Output the [x, y] coordinate of the center of the cell containing the given text.  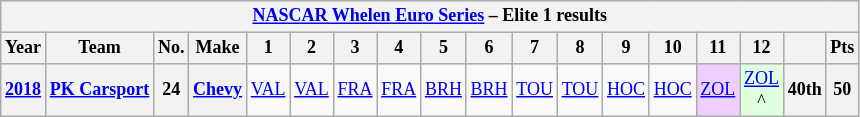
11 [718, 48]
3 [355, 48]
50 [842, 90]
10 [672, 48]
24 [172, 90]
7 [534, 48]
2018 [24, 90]
Make [218, 48]
5 [444, 48]
6 [489, 48]
4 [399, 48]
8 [580, 48]
Team [99, 48]
1 [268, 48]
Pts [842, 48]
40th [804, 90]
Chevy [218, 90]
ZOL [718, 90]
NASCAR Whelen Euro Series – Elite 1 results [430, 16]
ZOL^ [762, 90]
No. [172, 48]
12 [762, 48]
2 [312, 48]
9 [626, 48]
Year [24, 48]
PK Carsport [99, 90]
